Search for the cell housing the specified text and yield its [x, y] center coordinate. 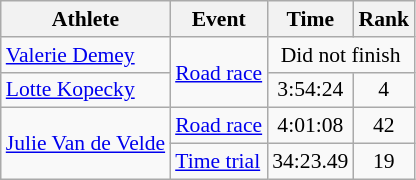
3:54:24 [310, 90]
Did not finish [340, 55]
Lotte Kopecky [86, 90]
Rank [384, 19]
Valerie Demey [86, 55]
Athlete [86, 19]
19 [384, 162]
Event [218, 19]
Time [310, 19]
4:01:08 [310, 126]
Time trial [218, 162]
34:23.49 [310, 162]
Julie Van de Velde [86, 144]
42 [384, 126]
4 [384, 90]
